Identify which cell holds the provided text, then report its [X, Y] central coordinate. 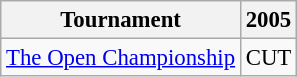
Tournament [121, 20]
2005 [268, 20]
CUT [268, 58]
The Open Championship [121, 58]
